Determine the (X, Y) coordinate at the center of the cell enclosing the given text.  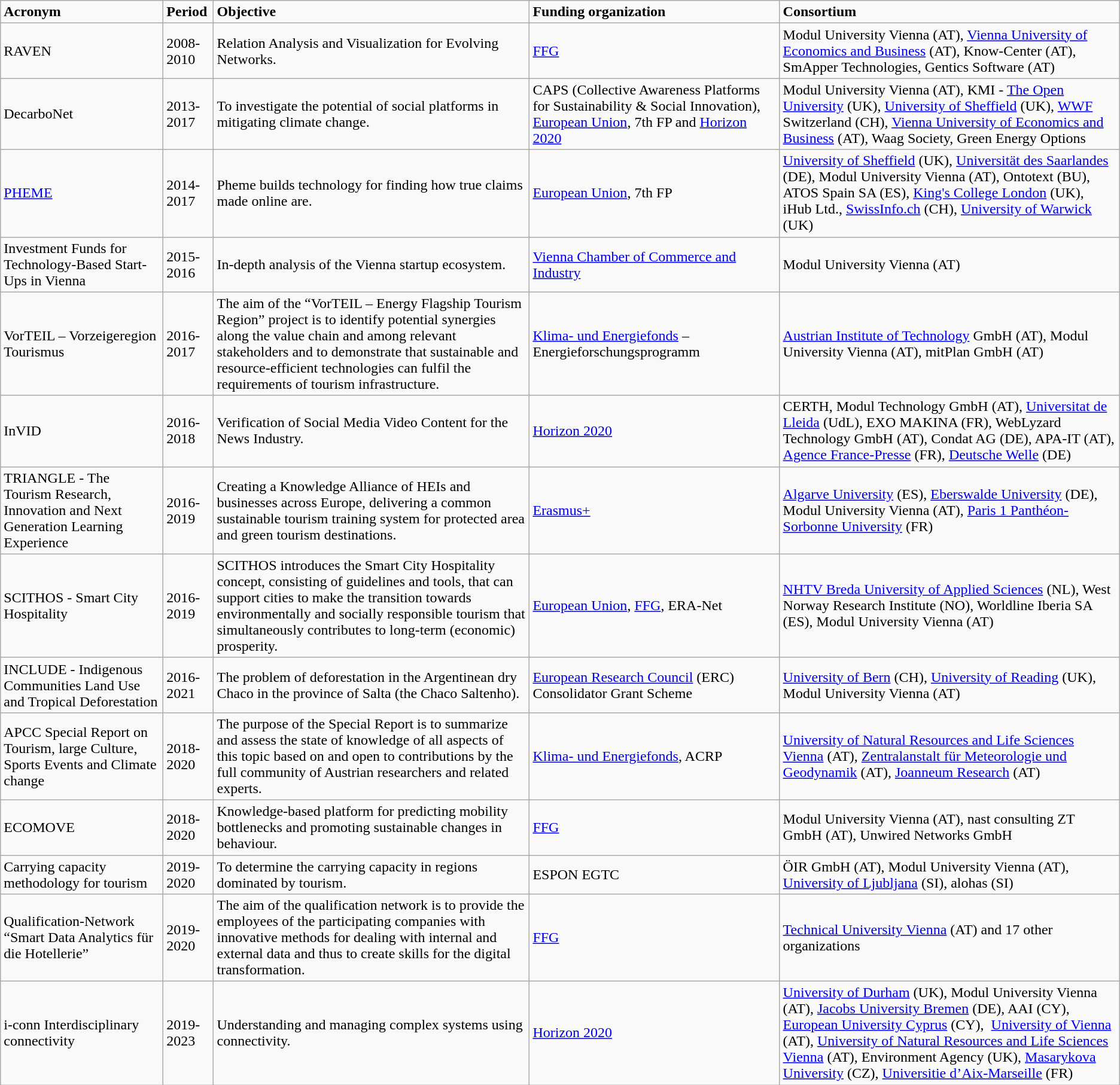
2008-2010 (188, 51)
Erasmus+ (655, 510)
ESPON EGTC (655, 874)
University of Natural Resources and Life Sciences Vienna (AT), Zentralanstalt für Meteorologie und Geodynamik (AT), Joanneum Research (AT) (949, 756)
To determine the carrying capacity in regions dominated by tourism. (372, 874)
Acronym (82, 12)
VorTEIL – Vorzeigeregion Tourismus (82, 343)
2019-2023 (188, 1034)
Klima- und Energiefonds, ACRP (655, 756)
Verification of Social Media Video Content for the News Industry. (372, 431)
Pheme builds technology for finding how true claims made online are. (372, 193)
2015-2016 (188, 264)
2016-2021 (188, 685)
Investment Funds for Technology-Based Start-Ups in Vienna (82, 264)
Technical University Vienna (AT) and 17 other organizations (949, 938)
ECOMOVE (82, 827)
Austrian Institute of Technology GmbH (AT), Modul University Vienna (AT), mitPlan GmbH (AT) (949, 343)
In-depth analysis of the Vienna startup ecosystem. (372, 264)
2014-2017 (188, 193)
Relation Analysis and Visualization for Evolving Networks. (372, 51)
Vienna Chamber of Commerce and Industry (655, 264)
i-conn Interdisciplinary connectivity (82, 1034)
SCITHOS - Smart City Hospitality (82, 605)
Klima- und Energiefonds – Energieforschungsprogramm (655, 343)
NHTV Breda University of Applied Sciences (NL), West Norway Research Institute (NO), Worldline Iberia SA (ES), Modul University Vienna (AT) (949, 605)
Objective (372, 12)
Modul University Vienna (AT), Vienna University of Economics and Business (AT), Know-Center (AT), SmApper Technologies, Gentics Software (AT) (949, 51)
PHEME (82, 193)
APCC Special Report on Tourism, large Culture, Sports Events and Climate change (82, 756)
2013-2017 (188, 114)
ÖIR GmbH (AT), Modul University Vienna (AT), University of Ljubljana (SI), alohas (SI) (949, 874)
Funding organization (655, 12)
Consortium (949, 12)
2016-2018 (188, 431)
CAPS (Collective Awareness Platforms for Sustainability & Social Innovation), European Union, 7th FP and Horizon 2020 (655, 114)
European Union, 7th FP (655, 193)
2016-2017 (188, 343)
Knowledge-based platform for predicting mobility bottlenecks and promoting sustainable changes in behaviour. (372, 827)
Period (188, 12)
InVID (82, 431)
To investigate the potential of social platforms in mitigating climate change. (372, 114)
TRIANGLE - The Tourism Research, Innovation and Next Generation Learning Experience (82, 510)
Algarve University (ES), Eberswalde University (DE), Modul University Vienna (AT), Paris 1 Panthéon-Sorbonne University (FR) (949, 510)
Modul University Vienna (AT) (949, 264)
Understanding and managing complex systems using connectivity. (372, 1034)
RAVEN (82, 51)
Modul University Vienna (AT), nast consulting ZT GmbH (AT), Unwired Networks GmbH (949, 827)
The problem of deforestation in the Argentinean dry Chaco in the province of Salta (the Chaco Saltenho). (372, 685)
Carrying capacity methodology for tourism (82, 874)
European Research Council (ERC) Consolidator Grant Scheme (655, 685)
INCLUDE - Indigenous Communities Land Use and Tropical Deforestation (82, 685)
University of Bern (CH), University of Reading (UK), Modul University Vienna (AT) (949, 685)
DecarboNet (82, 114)
Qualification-Network “Smart Data Analytics für die Hotellerie” (82, 938)
European Union, FFG, ERA-Net (655, 605)
